Locate the cell with the specified text and output its (X, Y) center coordinate. 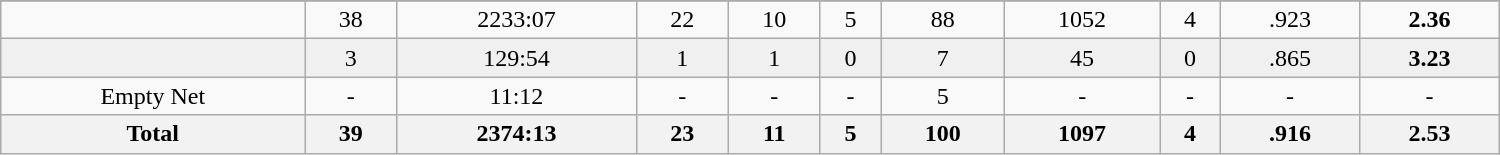
3 (351, 58)
11 (774, 134)
2374:13 (516, 134)
129:54 (516, 58)
88 (943, 20)
3.23 (1430, 58)
Empty Net (153, 96)
23 (682, 134)
.916 (1290, 134)
38 (351, 20)
2.36 (1430, 20)
45 (1082, 58)
.865 (1290, 58)
2233:07 (516, 20)
Total (153, 134)
.923 (1290, 20)
39 (351, 134)
1097 (1082, 134)
100 (943, 134)
1052 (1082, 20)
11:12 (516, 96)
22 (682, 20)
2.53 (1430, 134)
7 (943, 58)
10 (774, 20)
